Detect which cell encompasses the target text, then output its [x, y] center coordinate. 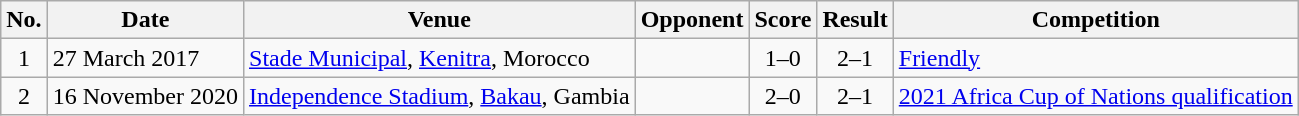
16 November 2020 [145, 96]
Opponent [692, 20]
Result [855, 20]
Stade Municipal, Kenitra, Morocco [440, 58]
1 [24, 58]
Competition [1096, 20]
Independence Stadium, Bakau, Gambia [440, 96]
No. [24, 20]
Venue [440, 20]
Friendly [1096, 58]
1–0 [783, 58]
2–0 [783, 96]
Score [783, 20]
2 [24, 96]
Date [145, 20]
2021 Africa Cup of Nations qualification [1096, 96]
27 March 2017 [145, 58]
